Provide the (X, Y) coordinate of the cell's center where the given text is located.  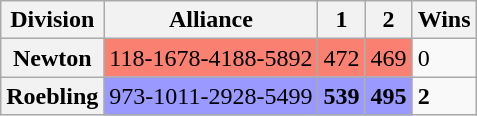
539 (342, 96)
0 (444, 58)
Roebling (52, 96)
Newton (52, 58)
973-1011-2928-5499 (211, 96)
495 (388, 96)
Wins (444, 20)
469 (388, 58)
1 (342, 20)
472 (342, 58)
Alliance (211, 20)
Division (52, 20)
118-1678-4188-5892 (211, 58)
